Search for the cell housing the specified text and yield its [x, y] center coordinate. 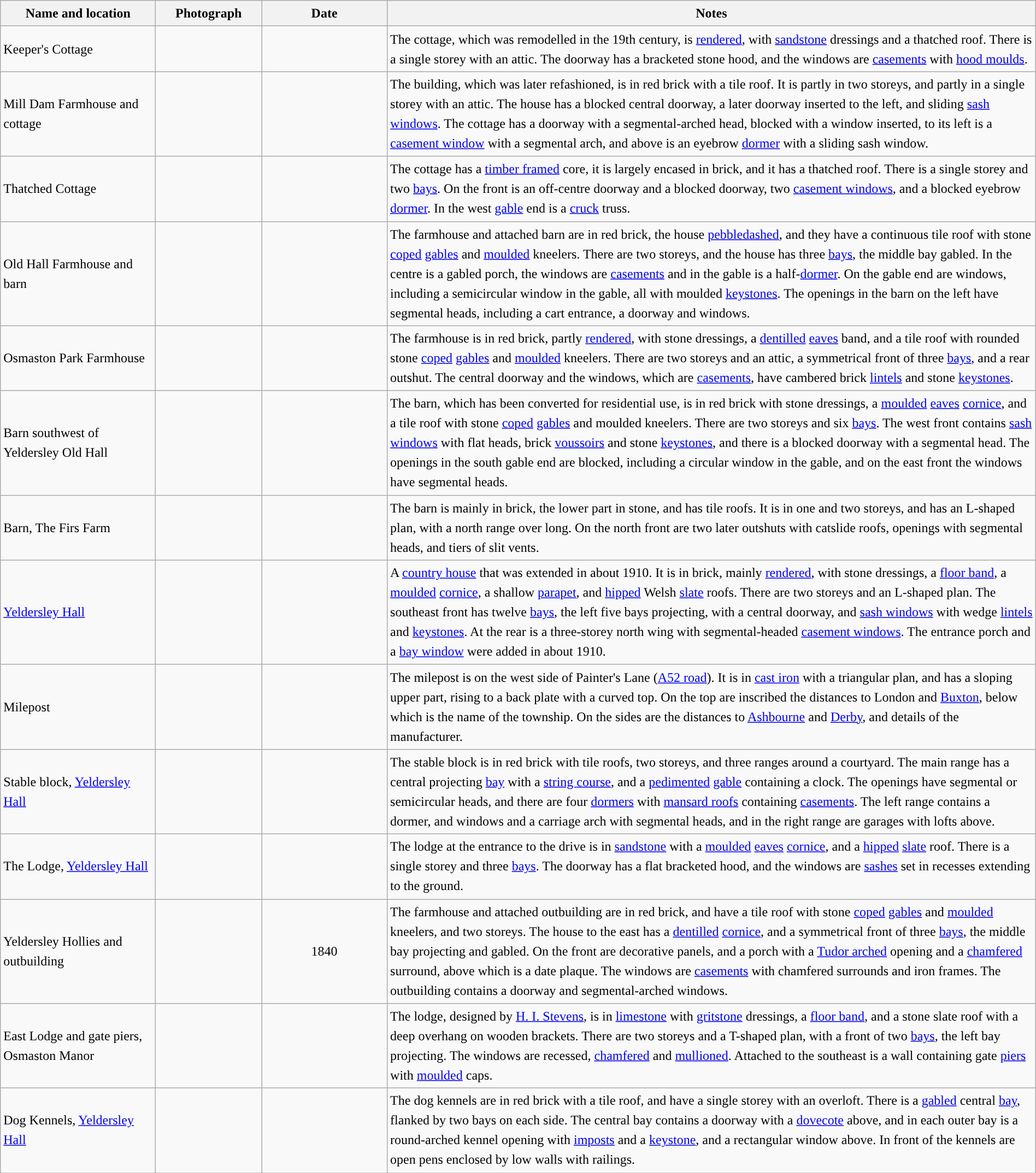
Dog Kennels, Yeldersley Hall [78, 1131]
Keeper's Cottage [78, 49]
Barn southwest of Yeldersley Old Hall [78, 443]
Yeldersley Hall [78, 612]
Milepost [78, 707]
Date [325, 13]
Osmaston Park Farmhouse [78, 358]
Notes [711, 13]
The Lodge, Yeldersley Hall [78, 867]
Stable block, Yeldersley Hall [78, 791]
Mill Dam Farmhouse and cottage [78, 114]
Old Hall Farmhouse and barn [78, 273]
Name and location [78, 13]
Thatched Cottage [78, 189]
Photograph [209, 13]
Yeldersley Hollies and outbuilding [78, 952]
1840 [325, 952]
Barn, The Firs Farm [78, 528]
East Lodge and gate piers,Osmaston Manor [78, 1046]
